Output the [X, Y] coordinate of the center of the cell containing the given text.  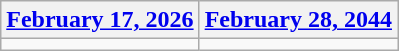
February 28, 2044 [298, 20]
February 17, 2026 [100, 20]
